Locate the cell with the specified text and output its (x, y) center coordinate. 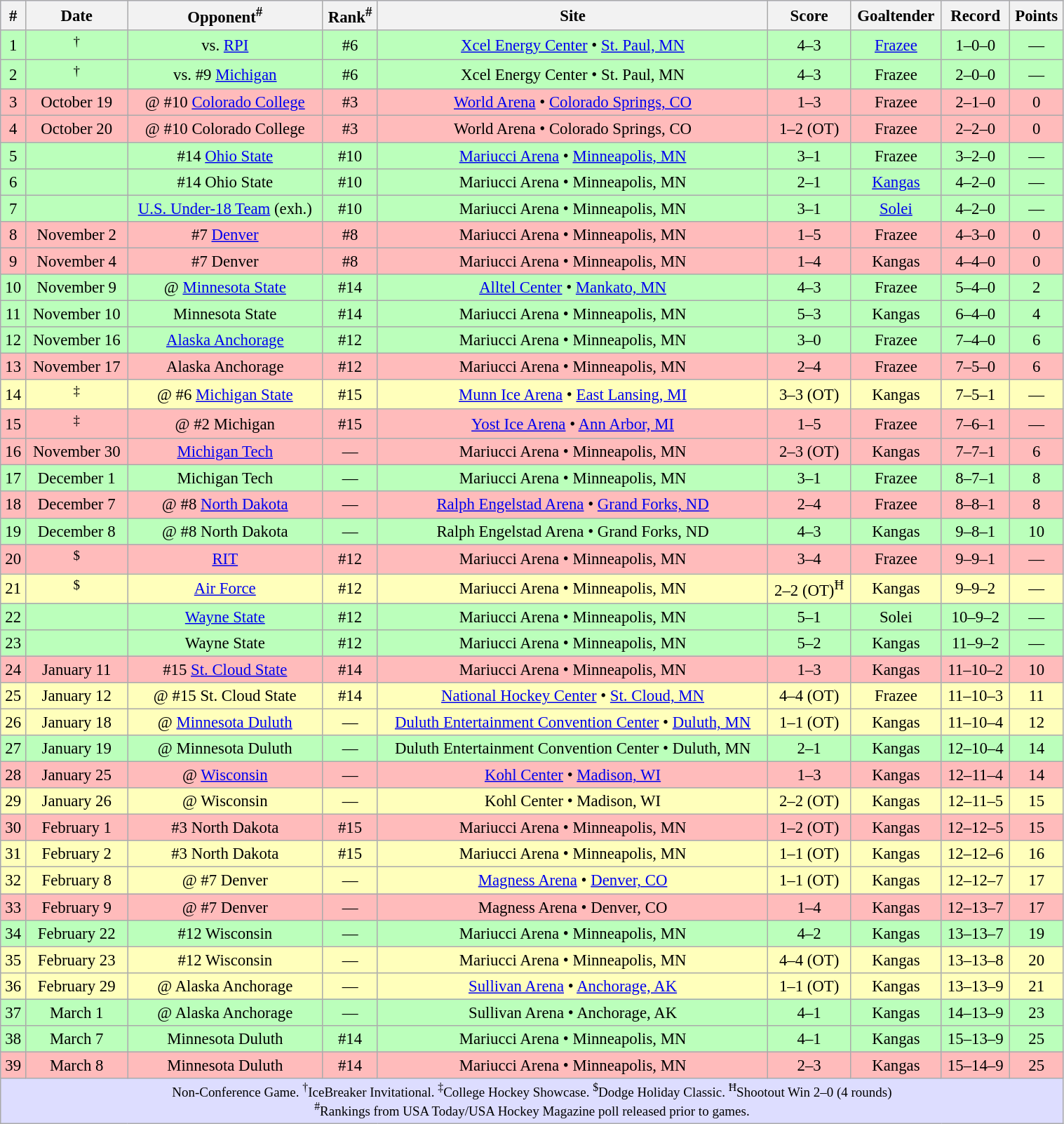
2–2 (OT)Ħ (809, 589)
February 2 (77, 854)
13 (13, 366)
Record (975, 15)
Date (77, 15)
#15 St. Cloud State (225, 669)
2–3 (OT) (809, 452)
Opponent# (225, 15)
vs. #9 Michigan (225, 74)
12–13–7 (975, 907)
Site (572, 15)
7–5–0 (975, 366)
Score (809, 15)
13–13–8 (975, 960)
3–2–0 (975, 156)
November 2 (77, 234)
12–11–4 (975, 775)
12–11–5 (975, 801)
February 8 (77, 881)
7–5–1 (975, 394)
2–1–0 (975, 103)
12–12–7 (975, 881)
November 16 (77, 340)
8–7–1 (975, 479)
13–13–9 (975, 986)
@ Minnesota State (225, 288)
15–13–9 (975, 1039)
24 (13, 669)
March 7 (77, 1039)
2–0–0 (975, 74)
Minnesota State (225, 314)
5–2 (809, 643)
18 (13, 505)
1–0–0 (975, 45)
Goaltender (896, 15)
5–1 (809, 617)
34 (13, 933)
9 (13, 261)
Munn Ice Arena • East Lansing, MI (572, 394)
36 (13, 986)
2–2 (OT) (809, 801)
29 (13, 801)
November 30 (77, 452)
14–13–9 (975, 1012)
10–9–2 (975, 617)
January 25 (77, 775)
October 20 (77, 129)
January 18 (77, 723)
November 17 (77, 366)
Air Force (225, 589)
February 9 (77, 907)
9–9–1 (975, 559)
January 12 (77, 696)
February 29 (77, 986)
3–4 (809, 559)
vs. RPI (225, 45)
4–2 (809, 933)
5–3 (809, 314)
@ #2 Michigan (225, 424)
35 (13, 960)
11–10–2 (975, 669)
33 (13, 907)
December 7 (77, 505)
6–4–0 (975, 314)
3–3 (OT) (809, 394)
November 4 (77, 261)
March 1 (77, 1012)
Alltel Center • Mankato, MN (572, 288)
38 (13, 1039)
22 (13, 617)
3 (13, 103)
12–12–6 (975, 854)
October 19 (77, 103)
2–2–0 (975, 129)
U.S. Under-18 Team (exh.) (225, 208)
31 (13, 854)
13–13–7 (975, 933)
12–12–5 (975, 828)
11–9–2 (975, 643)
5 (13, 156)
February 22 (77, 933)
28 (13, 775)
December 1 (77, 479)
RIT (225, 559)
37 (13, 1012)
7–4–0 (975, 340)
32 (13, 881)
2–3 (809, 1065)
January 11 (77, 669)
November 10 (77, 314)
@ #6 Michigan State (225, 394)
March 8 (77, 1065)
30 (13, 828)
11–10–3 (975, 696)
27 (13, 749)
# (13, 15)
January 19 (77, 749)
11–10–4 (975, 723)
9–9–2 (975, 589)
Rank# (351, 15)
39 (13, 1065)
3–0 (809, 340)
7–6–1 (975, 424)
5–4–0 (975, 288)
@ #15 St. Cloud State (225, 696)
January 26 (77, 801)
7 (13, 208)
26 (13, 723)
4–4–0 (975, 261)
8–8–1 (975, 505)
7–7–1 (975, 452)
15–14–9 (975, 1065)
National Hockey Center • St. Cloud, MN (572, 696)
4–3–0 (975, 234)
12–10–4 (975, 749)
1 (13, 45)
November 9 (77, 288)
Points (1037, 15)
February 23 (77, 960)
9–8–1 (975, 531)
Yost Ice Arena • Ann Arbor, MI (572, 424)
December 8 (77, 531)
February 1 (77, 828)
